For the text-containing cell, return its midpoint in [x, y] coordinate format. 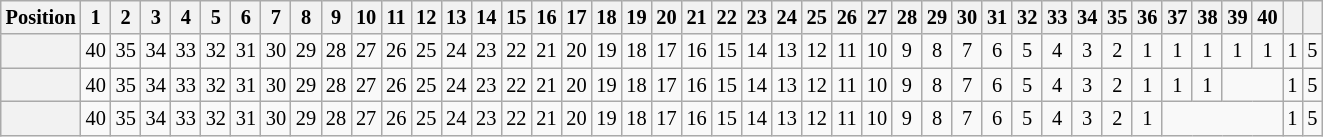
38 [1207, 17]
36 [1147, 17]
37 [1177, 17]
Position [41, 17]
39 [1237, 17]
